Find where the given text appears and provide that cell's center as (x, y) coordinate. 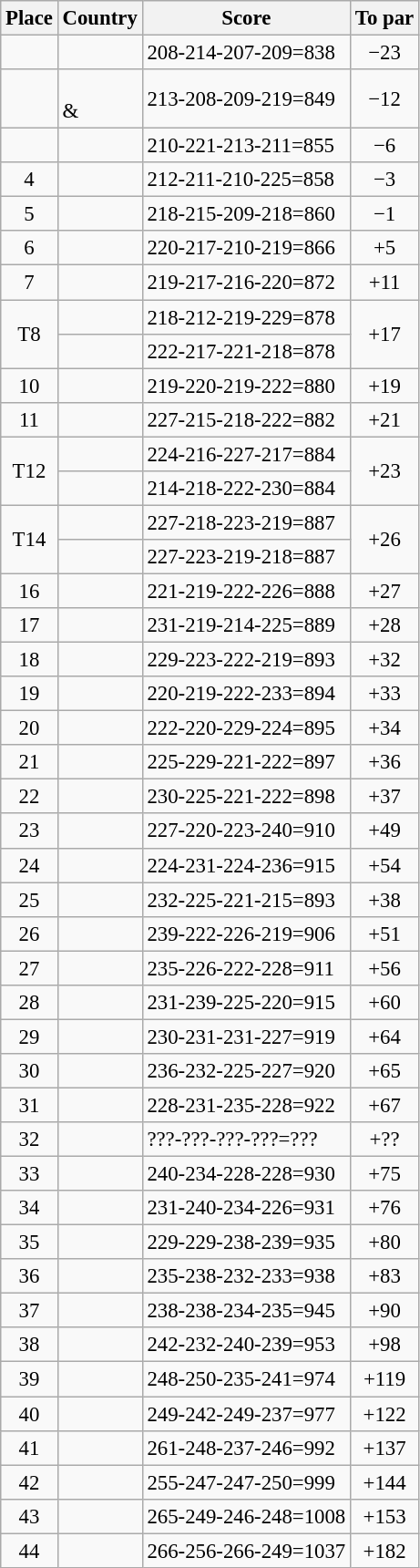
6 (29, 249)
+122 (384, 1414)
+23 (384, 470)
+144 (384, 1482)
21 (29, 762)
+27 (384, 591)
227-218-223-219=887 (246, 522)
+21 (384, 419)
231-239-225-220=915 (246, 1003)
+76 (384, 1208)
38 (29, 1345)
248-250-235-241=974 (246, 1379)
T8 (29, 334)
231-240-234-226=931 (246, 1208)
T12 (29, 470)
−6 (384, 146)
222-217-221-218=878 (246, 351)
43 (29, 1516)
+153 (384, 1516)
27 (29, 968)
35 (29, 1243)
+17 (384, 334)
232-225-221-215=893 (246, 900)
40 (29, 1414)
208-214-207-209=838 (246, 53)
219-217-216-220=872 (246, 283)
+90 (384, 1311)
10 (29, 386)
+182 (384, 1551)
242-232-240-239=953 (246, 1345)
18 (29, 660)
+137 (384, 1448)
227-215-218-222=882 (246, 419)
30 (29, 1071)
235-226-222-228=911 (246, 968)
+67 (384, 1105)
−23 (384, 53)
19 (29, 694)
24 (29, 865)
+32 (384, 660)
20 (29, 728)
28 (29, 1003)
+28 (384, 625)
+19 (384, 386)
+37 (384, 797)
218-212-219-229=878 (246, 317)
32 (29, 1140)
17 (29, 625)
+65 (384, 1071)
221-219-222-226=888 (246, 591)
230-225-221-222=898 (246, 797)
238-238-234-235=945 (246, 1311)
239-222-226-219=906 (246, 934)
+56 (384, 968)
228-231-235-228=922 (246, 1105)
224-231-224-236=915 (246, 865)
265-249-246-248=1008 (246, 1516)
36 (29, 1276)
39 (29, 1379)
261-248-237-246=992 (246, 1448)
225-229-221-222=897 (246, 762)
−1 (384, 214)
213-208-209-219=849 (246, 98)
+119 (384, 1379)
44 (29, 1551)
31 (29, 1105)
−3 (384, 180)
4 (29, 180)
25 (29, 900)
42 (29, 1482)
+98 (384, 1345)
+75 (384, 1174)
−12 (384, 98)
22 (29, 797)
255-247-247-250=999 (246, 1482)
229-229-238-239=935 (246, 1243)
33 (29, 1174)
235-238-232-233=938 (246, 1276)
227-223-219-218=887 (246, 557)
+34 (384, 728)
37 (29, 1311)
29 (29, 1037)
220-217-210-219=866 (246, 249)
+26 (384, 540)
5 (29, 214)
Country (100, 18)
Score (246, 18)
+49 (384, 831)
16 (29, 591)
7 (29, 283)
222-220-229-224=895 (246, 728)
34 (29, 1208)
41 (29, 1448)
236-232-225-227=920 (246, 1071)
+?? (384, 1140)
T14 (29, 540)
+38 (384, 900)
240-234-228-228=930 (246, 1174)
266-256-266-249=1037 (246, 1551)
+83 (384, 1276)
11 (29, 419)
249-242-249-237=977 (246, 1414)
+5 (384, 249)
To par (384, 18)
+64 (384, 1037)
+60 (384, 1003)
212-211-210-225=858 (246, 180)
& (100, 98)
218-215-209-218=860 (246, 214)
231-219-214-225=889 (246, 625)
???-???-???-???=??? (246, 1140)
23 (29, 831)
+80 (384, 1243)
+11 (384, 283)
26 (29, 934)
219-220-219-222=880 (246, 386)
220-219-222-233=894 (246, 694)
Place (29, 18)
230-231-231-227=919 (246, 1037)
210-221-213-211=855 (246, 146)
227-220-223-240=910 (246, 831)
+36 (384, 762)
+33 (384, 694)
+51 (384, 934)
224-216-227-217=884 (246, 454)
+54 (384, 865)
229-223-222-219=893 (246, 660)
214-218-222-230=884 (246, 489)
